Return the (X, Y) coordinate for the center point of the cell that contains the specified text.  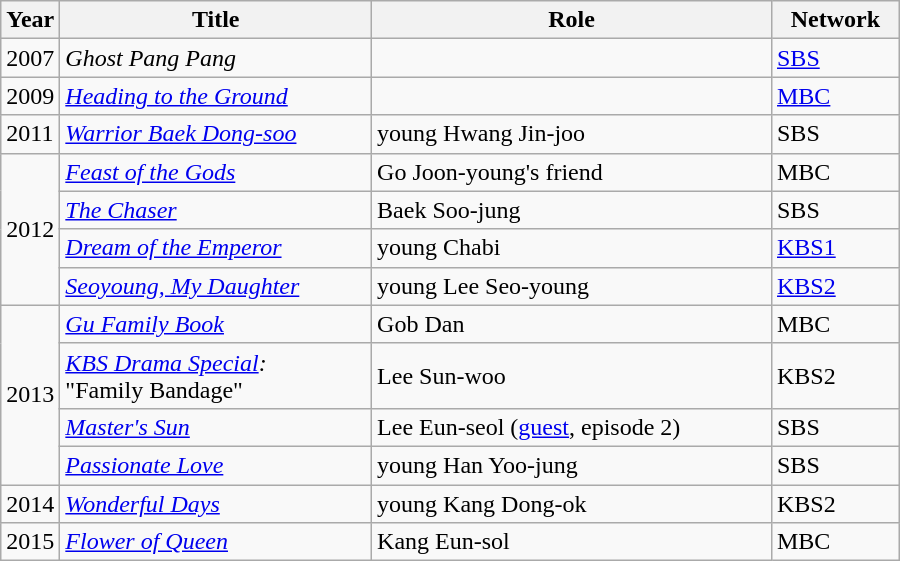
young Hwang Jin-joo (572, 134)
Lee Eun-seol (guest, episode 2) (572, 427)
Year (30, 20)
young Lee Seo-young (572, 286)
2014 (30, 503)
The Chaser (216, 210)
2007 (30, 58)
2013 (30, 394)
KBS Drama Special:"Family Bandage" (216, 376)
Dream of the Emperor (216, 248)
Feast of the Gods (216, 172)
Gu Family Book (216, 324)
Role (572, 20)
Baek Soo-jung (572, 210)
Seoyoung, My Daughter (216, 286)
Flower of Queen (216, 542)
2015 (30, 542)
Go Joon-young's friend (572, 172)
young Kang Dong-ok (572, 503)
young Han Yoo-jung (572, 465)
Warrior Baek Dong-soo (216, 134)
Wonderful Days (216, 503)
young Chabi (572, 248)
Gob Dan (572, 324)
2009 (30, 96)
Network (835, 20)
Title (216, 20)
KBS1 (835, 248)
2012 (30, 229)
Heading to the Ground (216, 96)
Kang Eun-sol (572, 542)
2011 (30, 134)
Lee Sun-woo (572, 376)
Master's Sun (216, 427)
Passionate Love (216, 465)
Ghost Pang Pang (216, 58)
